Pinpoint the cell where the given text exists, returning its [x, y] midpoint coordinate. 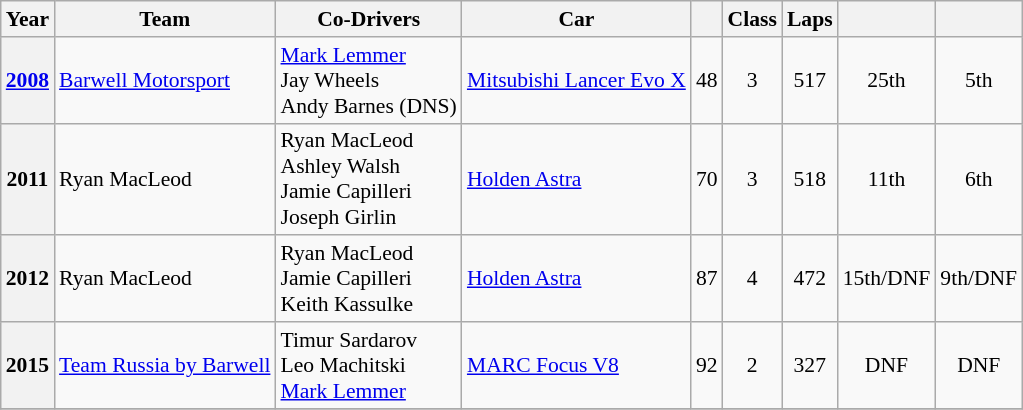
Mark Lemmer Jay Wheels Andy Barnes (DNS) [368, 80]
Class [752, 19]
70 [707, 179]
15th/DNF [887, 280]
518 [810, 179]
Barwell Motorsport [164, 80]
Timur Sardarov Leo Machitski Mark Lemmer [368, 366]
517 [810, 80]
Team [164, 19]
2012 [28, 280]
9th/DNF [978, 280]
2015 [28, 366]
4 [752, 280]
Car [576, 19]
MARC Focus V8 [576, 366]
327 [810, 366]
2 [752, 366]
Laps [810, 19]
Co-Drivers [368, 19]
48 [707, 80]
2011 [28, 179]
5th [978, 80]
25th [887, 80]
11th [887, 179]
Ryan MacLeod Ashley Walsh Jamie Capilleri Joseph Girlin [368, 179]
6th [978, 179]
Ryan MacLeod Jamie Capilleri Keith Kassulke [368, 280]
Year [28, 19]
92 [707, 366]
Team Russia by Barwell [164, 366]
2008 [28, 80]
87 [707, 280]
Mitsubishi Lancer Evo X [576, 80]
472 [810, 280]
